Locate the cell with the specified text and output its [X, Y] center coordinate. 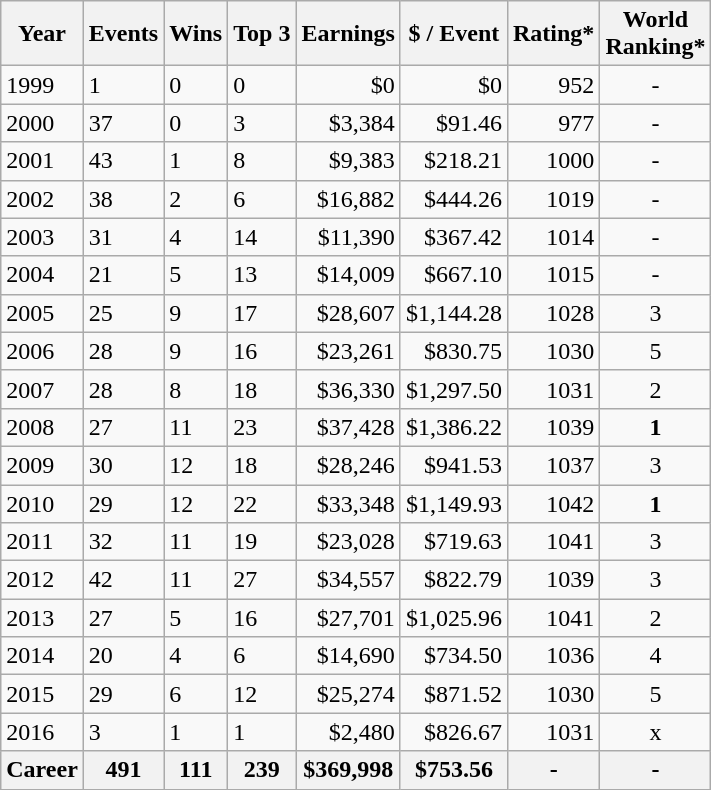
2000 [42, 123]
Top 3 [262, 34]
Earnings [348, 34]
$1,386.22 [454, 427]
$367.42 [454, 237]
$25,274 [348, 694]
$719.63 [454, 542]
491 [123, 770]
25 [123, 313]
Rating* [553, 34]
43 [123, 161]
$830.75 [454, 351]
20 [123, 656]
37 [123, 123]
$14,009 [348, 275]
$1,144.28 [454, 313]
2007 [42, 389]
2008 [42, 427]
$9,383 [348, 161]
$218.21 [454, 161]
2011 [42, 542]
2015 [42, 694]
$36,330 [348, 389]
1037 [553, 465]
22 [262, 503]
42 [123, 580]
x [656, 732]
$871.52 [454, 694]
21 [123, 275]
14 [262, 237]
$3,384 [348, 123]
2002 [42, 199]
$91.46 [454, 123]
$941.53 [454, 465]
2003 [42, 237]
1036 [553, 656]
19 [262, 542]
$2,480 [348, 732]
$369,998 [348, 770]
952 [553, 85]
$14,690 [348, 656]
2001 [42, 161]
2014 [42, 656]
$ / Event [454, 34]
$753.56 [454, 770]
$444.26 [454, 199]
$11,390 [348, 237]
$33,348 [348, 503]
1015 [553, 275]
Events [123, 34]
Year [42, 34]
13 [262, 275]
2005 [42, 313]
$28,246 [348, 465]
$16,882 [348, 199]
977 [553, 123]
30 [123, 465]
$826.67 [454, 732]
Wins [196, 34]
32 [123, 542]
$1,025.96 [454, 618]
$1,297.50 [454, 389]
$23,028 [348, 542]
$822.79 [454, 580]
$27,701 [348, 618]
$23,261 [348, 351]
38 [123, 199]
2012 [42, 580]
2009 [42, 465]
23 [262, 427]
1014 [553, 237]
1000 [553, 161]
239 [262, 770]
2013 [42, 618]
$1,149.93 [454, 503]
$734.50 [454, 656]
2010 [42, 503]
Career [42, 770]
31 [123, 237]
1028 [553, 313]
WorldRanking* [656, 34]
1019 [553, 199]
$34,557 [348, 580]
111 [196, 770]
1042 [553, 503]
$667.10 [454, 275]
2006 [42, 351]
17 [262, 313]
$28,607 [348, 313]
2004 [42, 275]
1999 [42, 85]
2016 [42, 732]
$37,428 [348, 427]
